Return (X, Y) of the center of cell containing provided text 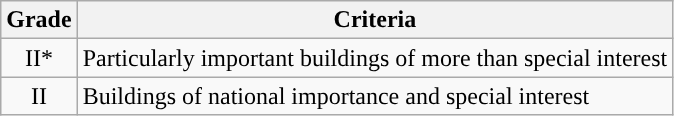
Buildings of national importance and special interest (375, 96)
II (39, 96)
II* (39, 58)
Particularly important buildings of more than special interest (375, 58)
Grade (39, 20)
Criteria (375, 20)
